Provide the [x, y] coordinate of the cell's center where the given text is located.  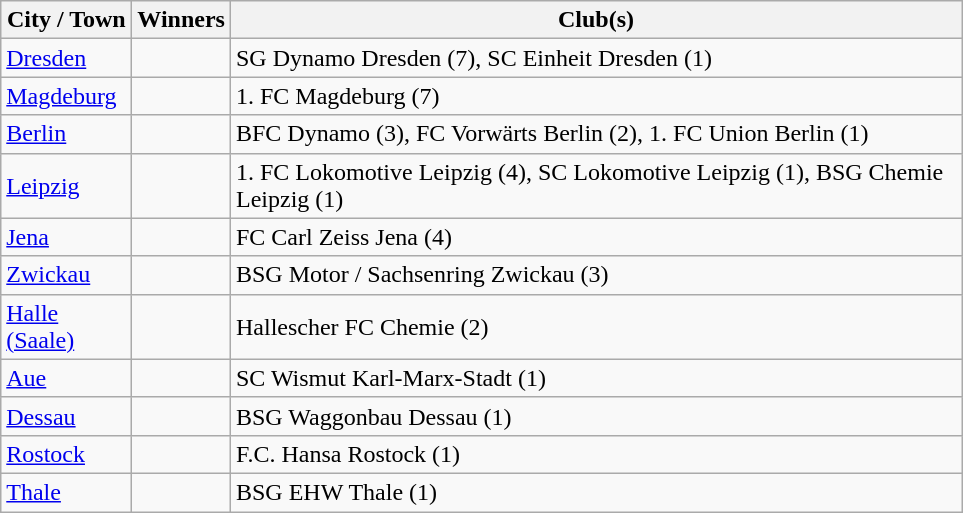
Leipzig [66, 186]
City / Town [66, 20]
Thale [66, 492]
BSG EHW Thale (1) [596, 492]
Dresden [66, 58]
Hallescher FC Chemie (2) [596, 326]
Dessau [66, 416]
1. FC Lokomotive Leipzig (4), SC Lokomotive Leipzig (1), BSG Chemie Leipzig (1) [596, 186]
Zwickau [66, 275]
Halle (Saale) [66, 326]
SG Dynamo Dresden (7), SC Einheit Dresden (1) [596, 58]
Rostock [66, 454]
SC Wismut Karl-Marx-Stadt (1) [596, 378]
Winners [182, 20]
F.C. Hansa Rostock (1) [596, 454]
Berlin [66, 134]
BSG Waggonbau Dessau (1) [596, 416]
Magdeburg [66, 96]
FC Carl Zeiss Jena (4) [596, 237]
BSG Motor / Sachsenring Zwickau (3) [596, 275]
Jena [66, 237]
1. FC Magdeburg (7) [596, 96]
BFC Dynamo (3), FC Vorwärts Berlin (2), 1. FC Union Berlin (1) [596, 134]
Aue [66, 378]
Club(s) [596, 20]
